Pinpoint the cell where the given text exists, returning its [X, Y] midpoint coordinate. 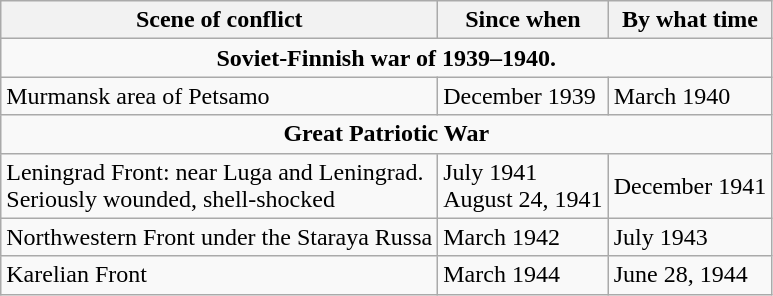
July 1941August 24, 1941 [523, 186]
Scene of conflict [220, 20]
December 1939 [523, 96]
Northwestern Front under the Staraya Russa [220, 237]
Soviet-Finnish war of 1939–1940. [386, 58]
December 1941 [690, 186]
June 28, 1944 [690, 275]
July 1943 [690, 237]
March 1940 [690, 96]
Since when [523, 20]
Leningrad Front: near Luga and Leningrad.Seriously wounded, shell-shocked [220, 186]
Murmansk area of Petsamo [220, 96]
March 1944 [523, 275]
March 1942 [523, 237]
Karelian Front [220, 275]
By what time [690, 20]
Great Patriotic War [386, 134]
